Extract the (x, y) coordinate from the center of the cell holding the provided text.  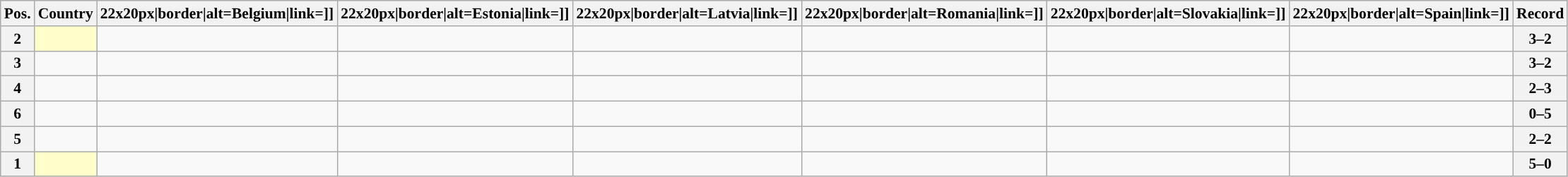
4 (18, 89)
2–3 (1540, 89)
0–5 (1540, 114)
3 (18, 63)
Record (1540, 13)
22x20px|border|alt=Spain|link=]] (1401, 13)
22x20px|border|alt=Slovakia|link=]] (1169, 13)
Country (66, 13)
2 (18, 39)
5–0 (1540, 164)
22x20px|border|alt=Romania|link=]] (924, 13)
2–2 (1540, 139)
22x20px|border|alt=Latvia|link=]] (687, 13)
5 (18, 139)
1 (18, 164)
22x20px|border|alt=Belgium|link=]] (217, 13)
6 (18, 114)
Pos. (18, 13)
22x20px|border|alt=Estonia|link=]] (455, 13)
